Scan for the cell matching the given text and deliver its (x, y) coordinate at center. 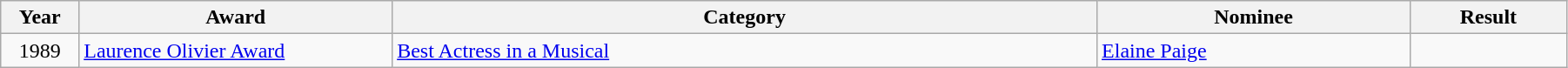
Elaine Paige (1254, 51)
Nominee (1254, 17)
Award (236, 17)
Result (1488, 17)
Category (745, 17)
Best Actress in a Musical (745, 51)
Laurence Olivier Award (236, 51)
Year (40, 17)
1989 (40, 51)
